Return [X, Y] of the center of cell containing provided text 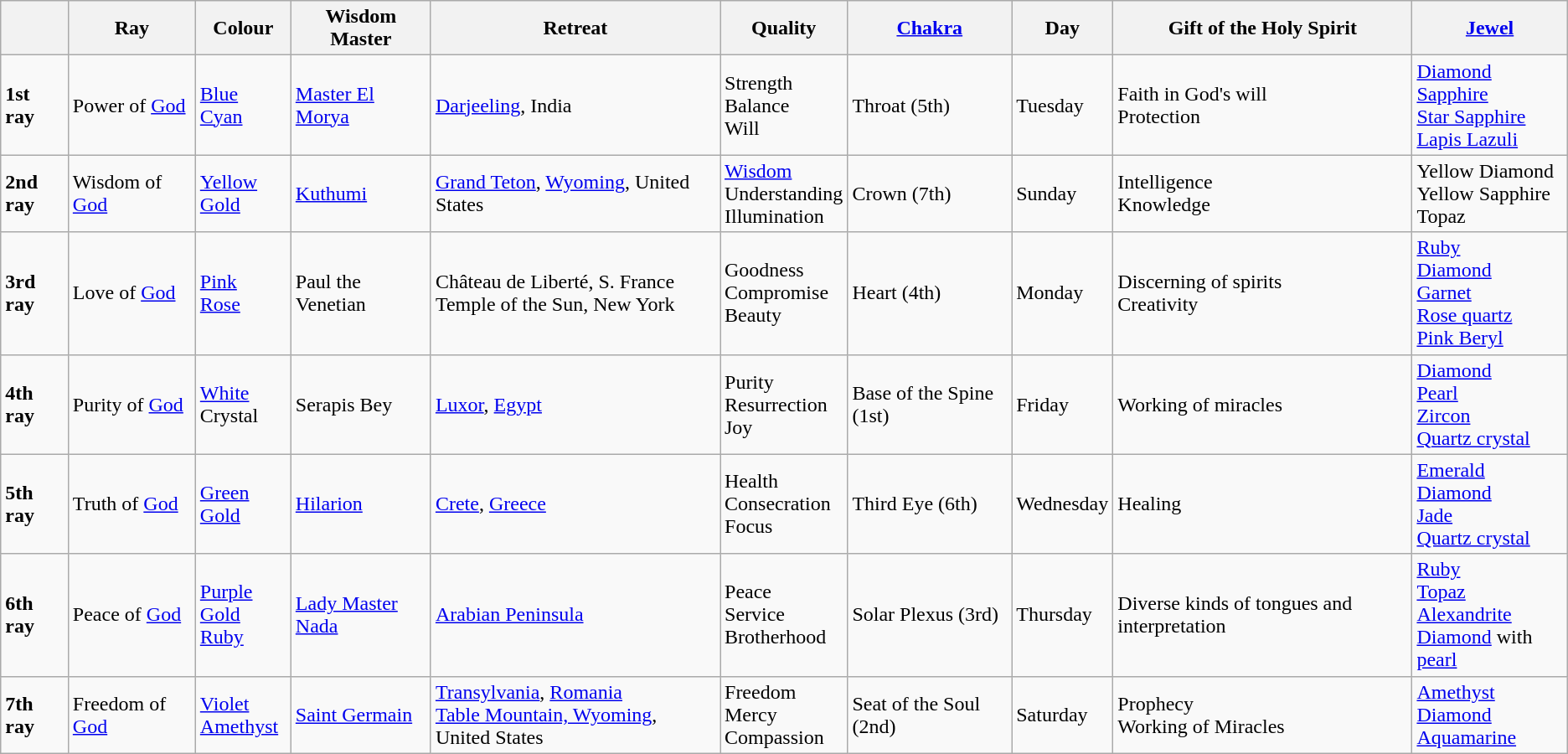
Working of miracles [1263, 404]
FreedomMercyCompassion [784, 715]
StrengthBalanceWill [784, 106]
Crown (7th) [930, 194]
YellowGold [243, 194]
PurityResurrectionJoy [784, 404]
PinkRose [243, 293]
Healing [1263, 504]
GreenGold [243, 504]
Château de Liberté, S. FranceTemple of the Sun, New York [575, 293]
Serapis Bey [360, 404]
BlueCyan [243, 106]
Day [1062, 28]
DiamondPearlZirconQuartz crystal [1489, 404]
1st ray [35, 106]
Master El Morya [360, 106]
Crete, Greece [575, 504]
Retreat [575, 28]
Lady Master Nada [360, 615]
Luxor, Egypt [575, 404]
Base of the Spine (1st) [930, 404]
Gift of the Holy Spirit [1263, 28]
Sunday [1062, 194]
EmeraldDiamondJadeQuartz crystal [1489, 504]
Heart (4th) [930, 293]
WhiteCrystal [243, 404]
7th ray [35, 715]
Thursday [1062, 615]
Wisdom Master [360, 28]
Love of God [132, 293]
Discerning of spiritsCreativity [1263, 293]
Tuesday [1062, 106]
Darjeeling, India [575, 106]
6th ray [35, 615]
Jewel [1489, 28]
Truth of God [132, 504]
Peace of God [132, 615]
Chakra [930, 28]
Seat of the Soul (2nd) [930, 715]
Grand Teton, Wyoming, United States [575, 194]
Wisdom of God [132, 194]
Yellow DiamondYellow SapphireTopaz [1489, 194]
Saint Germain [360, 715]
RubyTopazAlexandriteDiamond with pearl [1489, 615]
Power of God [132, 106]
VioletAmethyst [243, 715]
Quality [784, 28]
IntelligenceKnowledge [1263, 194]
Third Eye (6th) [930, 504]
Kuthumi [360, 194]
Friday [1062, 404]
Purity of God [132, 404]
HealthConsecrationFocus [784, 504]
Freedom of God [132, 715]
Monday [1062, 293]
Ray [132, 28]
Solar Plexus (3rd) [930, 615]
Faith in God's willProtection [1263, 106]
Colour [243, 28]
Paul the Venetian [360, 293]
Transylvania, RomaniaTable Mountain, Wyoming, United States [575, 715]
3rd ray [35, 293]
GoodnessCompromiseBeauty [784, 293]
Diverse kinds of tongues and interpretation [1263, 615]
WisdomUnderstandingIllumination [784, 194]
PurpleGold Ruby [243, 615]
Arabian Peninsula [575, 615]
ProphecyWorking of Miracles [1263, 715]
Hilarion [360, 504]
Wednesday [1062, 504]
4th ray [35, 404]
AmethystDiamondAquamarine [1489, 715]
Saturday [1062, 715]
Throat (5th) [930, 106]
RubyDiamondGarnetRose quartzPink Beryl [1489, 293]
2nd ray [35, 194]
PeaceServiceBrotherhood [784, 615]
5th ray [35, 504]
DiamondSapphireStar SapphireLapis Lazuli [1489, 106]
